Provide the [x, y] coordinate of the cell's center where the given text is located.  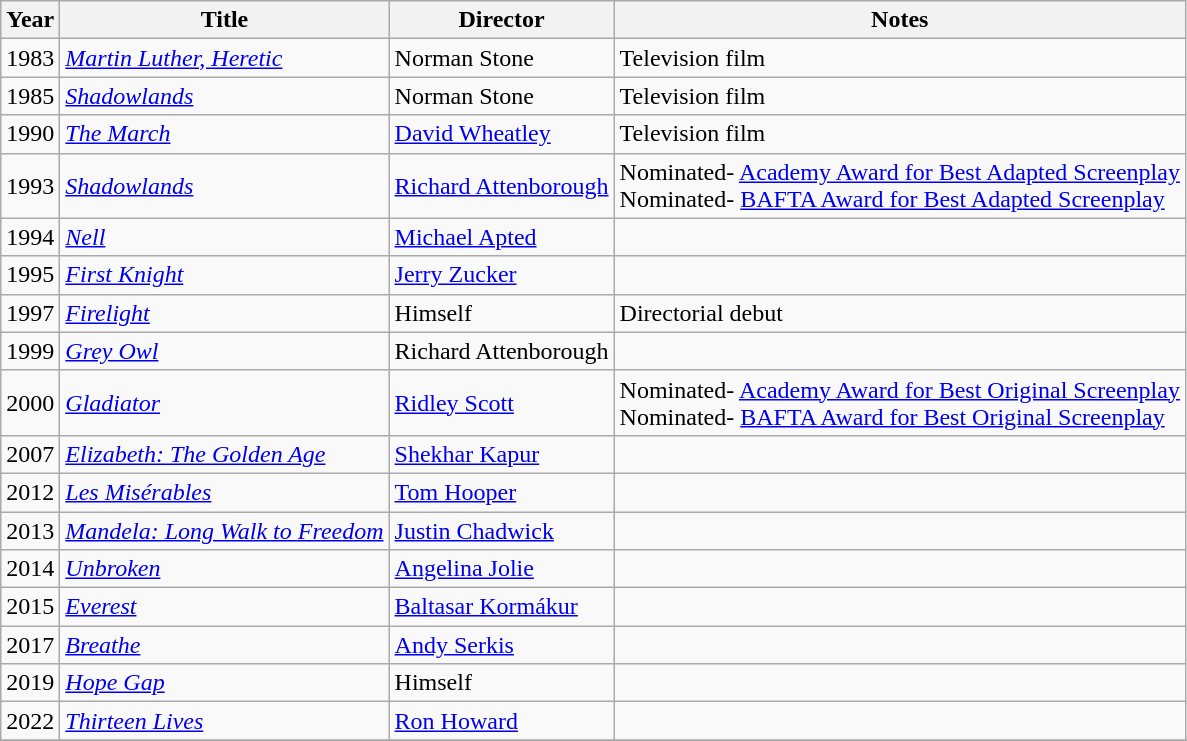
Mandela: Long Walk to Freedom [224, 531]
Nell [224, 237]
1994 [30, 237]
Director [502, 20]
Thirteen Lives [224, 721]
2015 [30, 607]
Notes [900, 20]
1995 [30, 275]
Jerry Zucker [502, 275]
1985 [30, 96]
1983 [30, 58]
Les Misérables [224, 492]
Nominated- Academy Award for Best Adapted ScreenplayNominated- BAFTA Award for Best Adapted Screenplay [900, 186]
Gladiator [224, 402]
First Knight [224, 275]
2000 [30, 402]
1993 [30, 186]
2017 [30, 645]
Year [30, 20]
Everest [224, 607]
Nominated- Academy Award for Best Original ScreenplayNominated- BAFTA Award for Best Original Screenplay [900, 402]
Tom Hooper [502, 492]
Unbroken [224, 569]
2019 [30, 683]
Ron Howard [502, 721]
Martin Luther, Heretic [224, 58]
2007 [30, 454]
Justin Chadwick [502, 531]
2013 [30, 531]
Title [224, 20]
2022 [30, 721]
2012 [30, 492]
1990 [30, 134]
The March [224, 134]
2014 [30, 569]
Angelina Jolie [502, 569]
Hope Gap [224, 683]
Andy Serkis [502, 645]
Elizabeth: The Golden Age [224, 454]
Shekhar Kapur [502, 454]
Baltasar Kormákur [502, 607]
1997 [30, 313]
Breathe [224, 645]
1999 [30, 351]
Ridley Scott [502, 402]
David Wheatley [502, 134]
Grey Owl [224, 351]
Directorial debut [900, 313]
Michael Apted [502, 237]
Firelight [224, 313]
